Provide the (x, y) coordinate of the cell's center where the given text is located.  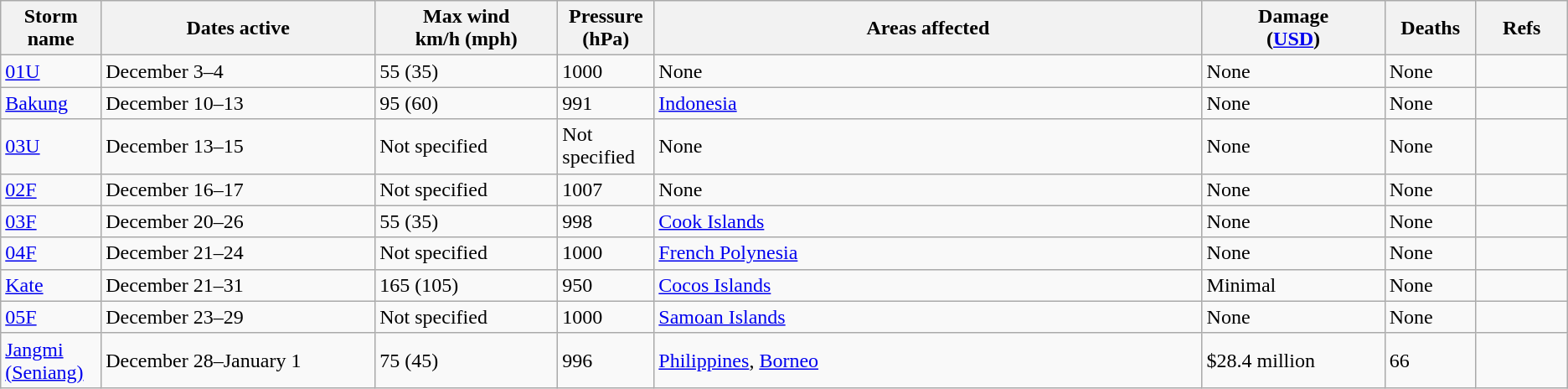
Minimal (1293, 285)
Kate (51, 285)
996 (606, 360)
998 (606, 221)
Damage(USD) (1293, 29)
$28.4 million (1293, 360)
1007 (606, 189)
Jangmi (Seniang) (51, 360)
Samoan Islands (928, 317)
December 16–17 (238, 189)
Max windkm/h (mph) (467, 29)
December 13–15 (238, 146)
Cook Islands (928, 221)
Deaths (1431, 29)
02F (51, 189)
03U (51, 146)
Bakung (51, 103)
95 (60) (467, 103)
950 (606, 285)
991 (606, 103)
Cocos Islands (928, 285)
04F (51, 253)
Areas affected (928, 29)
75 (45) (467, 360)
Storm name (51, 29)
Dates active (238, 29)
December 21–24 (238, 253)
December 21–31 (238, 285)
December 23–29 (238, 317)
66 (1431, 360)
Refs (1521, 29)
December 28–January 1 (238, 360)
French Polynesia (928, 253)
December 10–13 (238, 103)
165 (105) (467, 285)
December 20–26 (238, 221)
03F (51, 221)
Philippines, Borneo (928, 360)
Indonesia (928, 103)
Pressure(hPa) (606, 29)
December 3–4 (238, 71)
01U (51, 71)
05F (51, 317)
